Find where the given text appears and provide that cell's center as (x, y) coordinate. 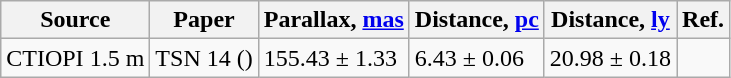
Paper (204, 20)
20.98 ± 0.18 (610, 58)
Distance, pc (476, 20)
Parallax, mas (334, 20)
TSN 14 () (204, 58)
CTIOPI 1.5 m (76, 58)
Ref. (704, 20)
Distance, ly (610, 20)
Source (76, 20)
155.43 ± 1.33 (334, 58)
6.43 ± 0.06 (476, 58)
